Search for the cell housing the specified text and yield its (x, y) center coordinate. 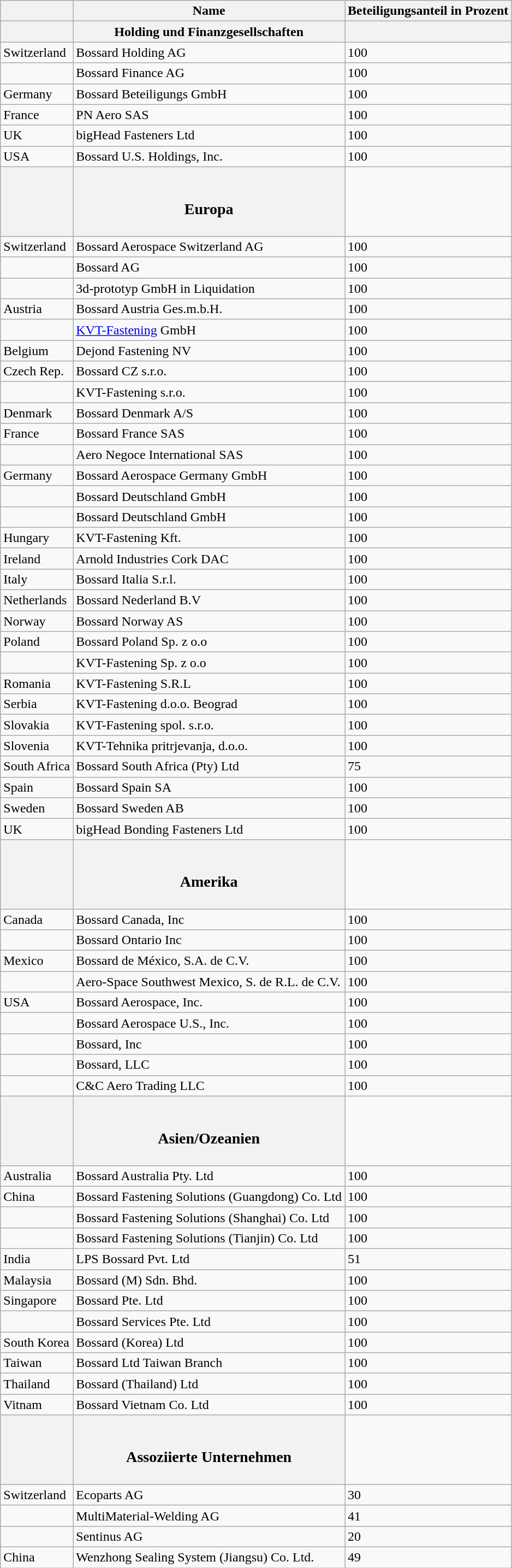
51 (428, 1259)
Bossard Aerospace Switzerland AG (209, 246)
Malaysia (37, 1280)
Dejond Fastening NV (209, 351)
Bossard Fastening Solutions (Guangdong) Co. Ltd (209, 1196)
Bossard Ltd Taiwan Branch (209, 1363)
KVT-Fastening GmbH (209, 330)
KVT-Fastening s.r.o. (209, 392)
Australia (37, 1176)
Bossard Austria Ges.m.b.H. (209, 309)
Asien/Ozeanien (209, 1131)
KVT-Fastening S.R.L (209, 683)
Assoziierte Unternehmen (209, 1450)
Europa (209, 201)
C&C Aero Trading LLC (209, 1086)
Bossard AG (209, 268)
Bossard Canada, Inc (209, 919)
Bossard Australia Pty. Ltd (209, 1176)
LPS Bossard Pvt. Ltd (209, 1259)
Sentinus AG (209, 1536)
South Africa (37, 767)
Bossard Finance AG (209, 73)
Italy (37, 579)
Bossard, LLC (209, 1065)
30 (428, 1495)
Netherlands (37, 600)
Ecoparts AG (209, 1495)
Beteiligungsanteil in Prozent (428, 11)
75 (428, 767)
Aero Negoce International SAS (209, 455)
Bossard Aerospace, Inc. (209, 1003)
Bossard Denmark A/S (209, 413)
Ireland (37, 558)
Name (209, 11)
Bossard Holding AG (209, 52)
Arnold Industries Cork DAC (209, 558)
KVT-Fastening Sp. z o.o (209, 663)
Bossard CZ s.r.o. (209, 372)
Bossard (M) Sdn. Bhd. (209, 1280)
Bossard Vietnam Co. Ltd (209, 1405)
MultiMaterial-Welding AG (209, 1516)
Bossard South Africa (Pty) Ltd (209, 767)
Bossard Spain SA (209, 787)
Bossard, Inc (209, 1044)
KVT-Fastening Kft. (209, 538)
Austria (37, 309)
Thailand (37, 1384)
Bossard (Thailand) Ltd (209, 1384)
Bossard Italia S.r.l. (209, 579)
Holding und Finanzgesellschaften (209, 32)
Canada (37, 919)
Denmark (37, 413)
49 (428, 1557)
Belgium (37, 351)
Vitnam (37, 1405)
Taiwan (37, 1363)
Bossard (Korea) Ltd (209, 1342)
bigHead Fasteners Ltd (209, 135)
Bossard France SAS (209, 434)
Mexico (37, 961)
Bossard U.S. Holdings, Inc. (209, 156)
Czech Rep. (37, 372)
PN Aero SAS (209, 115)
Bossard Aerospace Germany GmbH (209, 475)
3d-prototyp GmbH in Liquidation (209, 288)
Amerika (209, 874)
Romania (37, 683)
Bossard Aerospace U.S., Inc. (209, 1023)
Aero-Space Southwest Mexico, S. de R.L. de C.V. (209, 982)
Bossard Pte. Ltd (209, 1301)
Poland (37, 642)
India (37, 1259)
Slovakia (37, 725)
Slovenia (37, 746)
South Korea (37, 1342)
Hungary (37, 538)
Bossard Fastening Solutions (Shanghai) Co. Ltd (209, 1217)
Bossard de México, S.A. de C.V. (209, 961)
20 (428, 1536)
Bossard Poland Sp. z o.o (209, 642)
KVT-Tehnika pritrjevanja, d.o.o. (209, 746)
KVT-Fastening d.o.o. Beograd (209, 704)
bigHead Bonding Fasteners Ltd (209, 829)
Serbia (37, 704)
KVT-Fastening spol. s.r.o. (209, 725)
Bossard Sweden AB (209, 808)
Sweden (37, 808)
Bossard Beteiligungs GmbH (209, 94)
Singapore (37, 1301)
Bossard Services Pte. Ltd (209, 1322)
Norway (37, 621)
Wenzhong Sealing System (Jiangsu) Co. Ltd. (209, 1557)
Bossard Norway AS (209, 621)
41 (428, 1516)
Bossard Ontario Inc (209, 940)
Spain (37, 787)
Bossard Fastening Solutions (Tianjin) Co. Ltd (209, 1238)
Bossard Nederland B.V (209, 600)
